Detect which cell encompasses the target text, then output its [x, y] center coordinate. 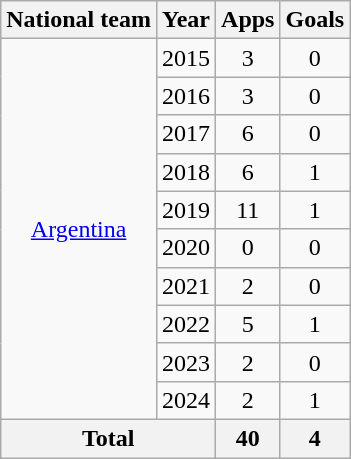
2019 [186, 210]
11 [248, 210]
2016 [186, 96]
Year [186, 20]
2015 [186, 58]
Argentina [79, 230]
2018 [186, 172]
Total [108, 438]
Apps [248, 20]
2021 [186, 286]
5 [248, 324]
2017 [186, 134]
Goals [315, 20]
2023 [186, 362]
2022 [186, 324]
National team [79, 20]
4 [315, 438]
40 [248, 438]
2020 [186, 248]
2024 [186, 400]
